From the cell containing the given text, extract its center point as (X, Y) coordinate. 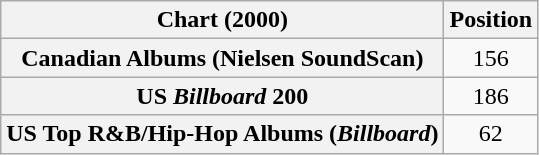
156 (491, 58)
62 (491, 134)
186 (491, 96)
US Top R&B/Hip-Hop Albums (Billboard) (222, 134)
Chart (2000) (222, 20)
Canadian Albums (Nielsen SoundScan) (222, 58)
US Billboard 200 (222, 96)
Position (491, 20)
